Scan for the cell matching the given text and deliver its (x, y) coordinate at center. 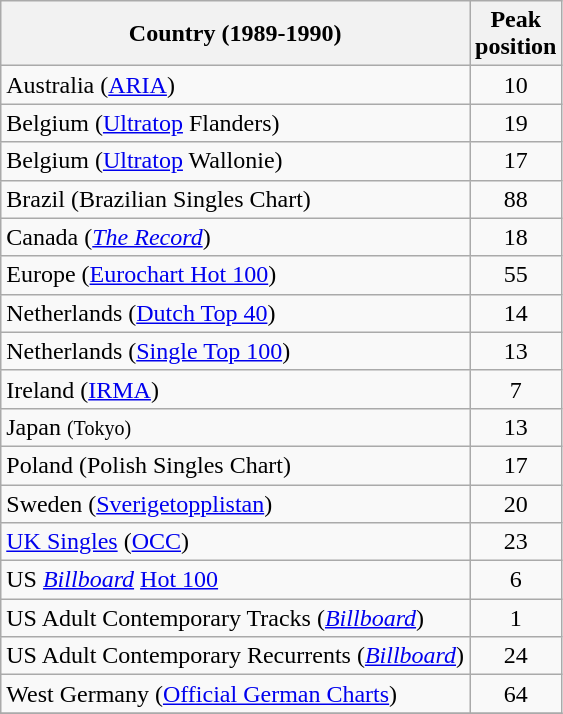
Sweden (Sverigetopplistan) (236, 503)
1 (516, 618)
14 (516, 313)
88 (516, 199)
Poland (Polish Singles Chart) (236, 465)
20 (516, 503)
Netherlands (Dutch Top 40) (236, 313)
Europe (Eurochart Hot 100) (236, 275)
UK Singles (OCC) (236, 542)
19 (516, 123)
Belgium (Ultratop Flanders) (236, 123)
18 (516, 237)
24 (516, 656)
Japan (Tokyo) (236, 427)
Australia (ARIA) (236, 85)
Brazil (Brazilian Singles Chart) (236, 199)
US Billboard Hot 100 (236, 580)
US Adult Contemporary Recurrents (Billboard) (236, 656)
6 (516, 580)
64 (516, 694)
Belgium (Ultratop Wallonie) (236, 161)
55 (516, 275)
US Adult Contemporary Tracks (Billboard) (236, 618)
23 (516, 542)
Ireland (IRMA) (236, 389)
West Germany (Official German Charts) (236, 694)
10 (516, 85)
Country (1989-1990) (236, 34)
Netherlands (Single Top 100) (236, 351)
Canada (The Record) (236, 237)
Peakposition (516, 34)
7 (516, 389)
